Locate the cell with the specified text and output its [X, Y] center coordinate. 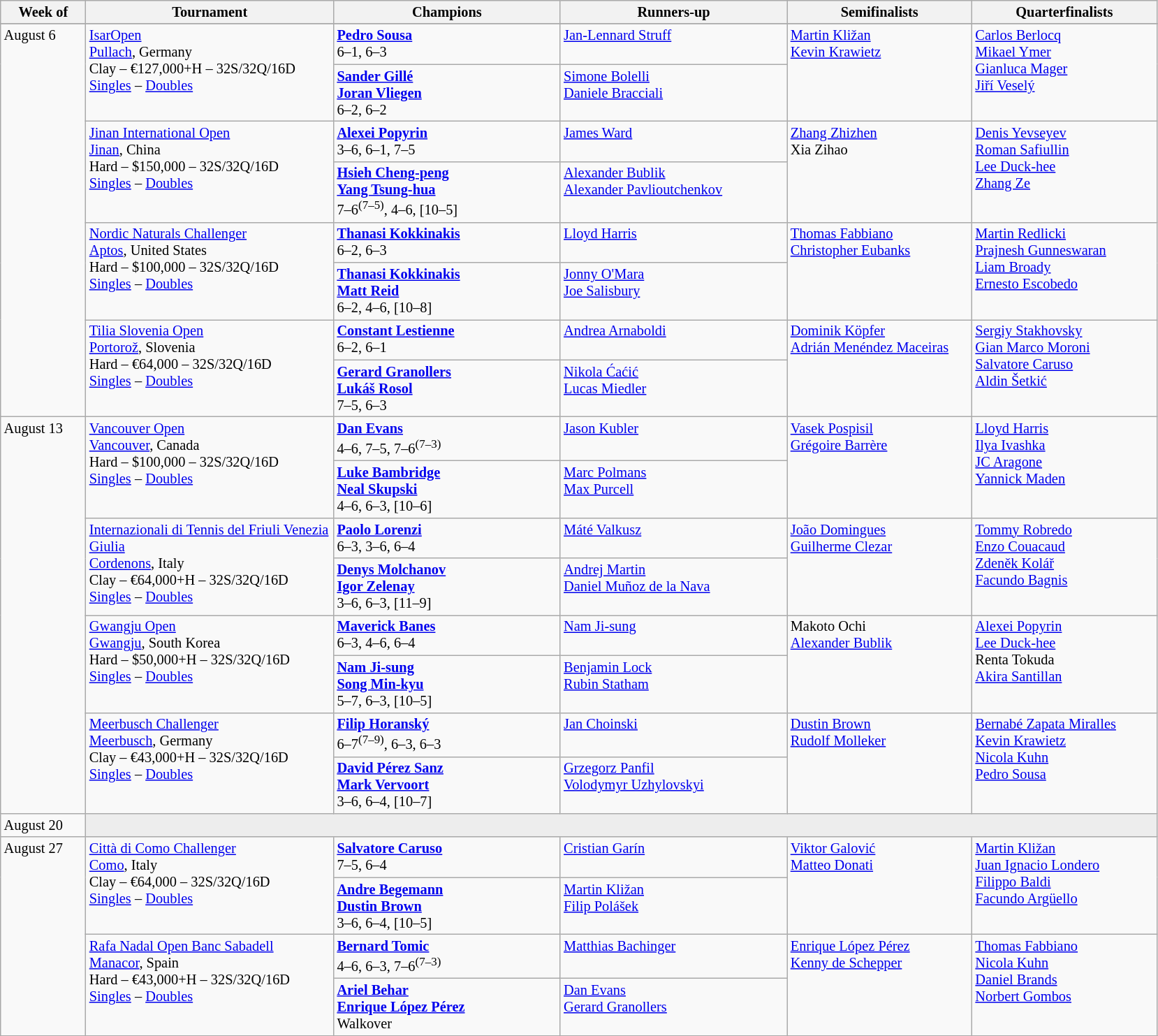
Dan Evans Gerard Granollers [673, 1007]
Benjamin Lock Rubin Statham [673, 684]
Nam Ji-sung [673, 635]
Lloyd Harris [673, 242]
Gerard Granollers Lukáš Rosol7–5, 6–3 [447, 388]
Paolo Lorenzi6–3, 3–6, 6–4 [447, 538]
Thanasi Kokkinakis Matt Reid6–2, 4–6, [10–8] [447, 291]
Maverick Banes6–3, 4–6, 6–4 [447, 635]
Marc Polmans Max Purcell [673, 490]
Città di Como ChallengerComo, Italy Clay – €64,000 – 32S/32Q/16DSingles – Doubles [210, 886]
Andrej Martin Daniel Muñoz de la Nava [673, 587]
Martin Redlicki Prajnesh Gunneswaran Liam Broady Ernesto Escobedo [1064, 271]
Jason Kubler [673, 439]
Andrea Arnaboldi [673, 340]
Thomas Fabbiano Christopher Eubanks [880, 271]
Ariel Behar Enrique López PérezWalkover [447, 1007]
Martin Kližan Filip Polášek [673, 906]
August 6 [43, 221]
Internazionali di Tennis del Friuli Venezia GiuliaCordenons, Italy Clay – €64,000+H – 32S/32Q/16DSingles – Doubles [210, 566]
Quarterfinalists [1064, 12]
Dan Evans4–6, 7–5, 7–6(7–3) [447, 439]
Gwangju OpenGwangju, South Korea Hard – $50,000+H – 32S/32Q/16DSingles – Doubles [210, 664]
João Domingues Guilherme Clezar [880, 566]
Jonny O'Mara Joe Salisbury [673, 291]
August 20 [43, 825]
Tilia Slovenia OpenPortorož, Slovenia Hard – €64,000 – 32S/32Q/16DSingles – Doubles [210, 367]
Luke Bambridge Neal Skupski4–6, 6–3, [10–6] [447, 490]
IsarOpenPullach, Germany Clay – €127,000+H – 32S/32Q/16DSingles – Doubles [210, 73]
Salvatore Caruso7–5, 6–4 [447, 857]
Enrique López Pérez Kenny de Schepper [880, 985]
James Ward [673, 141]
Denis Yevseyev Roman Safiullin Lee Duck-hee Zhang Ze [1064, 172]
Cristian Garín [673, 857]
Tommy Robredo Enzo Couacaud Zdeněk Kolář Facundo Bagnis [1064, 566]
Constant Lestienne6–2, 6–1 [447, 340]
Simone Bolelli Daniele Bracciali [673, 93]
Bernabé Zapata Miralles Kevin Krawietz Nicola Kuhn Pedro Sousa [1064, 763]
Nikola Ćaćić Lucas Miedler [673, 388]
Alexander Bublik Alexander Pavlioutchenkov [673, 191]
Dominik Köpfer Adrián Menéndez Maceiras [880, 367]
Thanasi Kokkinakis6–2, 6–3 [447, 242]
Nam Ji-sung Song Min-kyu5–7, 6–3, [10–5] [447, 684]
Andre Begemann Dustin Brown3–6, 6–4, [10–5] [447, 906]
Viktor Galović Matteo Donati [880, 886]
Semifinalists [880, 12]
Grzegorz Panfil Volodymyr Uzhylovskyi [673, 785]
Jinan International OpenJinan, China Hard – $150,000 – 32S/32Q/16DSingles – Doubles [210, 172]
Pedro Sousa6–1, 6–3 [447, 44]
Lloyd Harris Ilya Ivashka JC Aragone Yannick Maden [1064, 468]
Nordic Naturals ChallengerAptos, United States Hard – $100,000 – 32S/32Q/16DSingles – Doubles [210, 271]
Champions [447, 12]
Martin Kližan Kevin Krawietz [880, 73]
Meerbusch ChallengerMeerbusch, Germany Clay – €43,000+H – 32S/32Q/16DSingles – Doubles [210, 763]
Alexei Popyrin3–6, 6–1, 7–5 [447, 141]
Vancouver OpenVancouver, Canada Hard – $100,000 – 32S/32Q/16DSingles – Doubles [210, 468]
Tournament [210, 12]
August 27 [43, 936]
Sander Gillé Joran Vliegen6–2, 6–2 [447, 93]
Bernard Tomic4–6, 6–3, 7–6(7–3) [447, 956]
Vasek Pospisil Grégoire Barrère [880, 468]
Matthias Bachinger [673, 956]
Rafa Nadal Open Banc SabadellManacor, Spain Hard – €43,000+H – 32S/32Q/16DSingles – Doubles [210, 985]
Carlos Berlocq Mikael Ymer Gianluca Mager Jiří Veselý [1064, 73]
Jan Choinski [673, 735]
Week of [43, 12]
Denys Molchanov Igor Zelenay3–6, 6–3, [11–9] [447, 587]
Filip Horanský6–7(7–9), 6–3, 6–3 [447, 735]
Alexei Popyrin Lee Duck-hee Renta Tokuda Akira Santillan [1064, 664]
Makoto Ochi Alexander Bublik [880, 664]
Dustin Brown Rudolf Molleker [880, 763]
August 13 [43, 615]
Zhang Zhizhen Xia Zihao [880, 172]
Thomas Fabbiano Nicola Kuhn Daniel Brands Norbert Gombos [1064, 985]
Jan-Lennard Struff [673, 44]
Runners-up [673, 12]
Hsieh Cheng-peng Yang Tsung-hua7–6(7–5), 4–6, [10–5] [447, 191]
David Pérez Sanz Mark Vervoort3–6, 6–4, [10–7] [447, 785]
Máté Valkusz [673, 538]
Sergiy Stakhovsky Gian Marco Moroni Salvatore Caruso Aldin Šetkić [1064, 367]
Martin Kližan Juan Ignacio Londero Filippo Baldi Facundo Argüello [1064, 886]
